Detect which cell encompasses the target text, then output its (x, y) center coordinate. 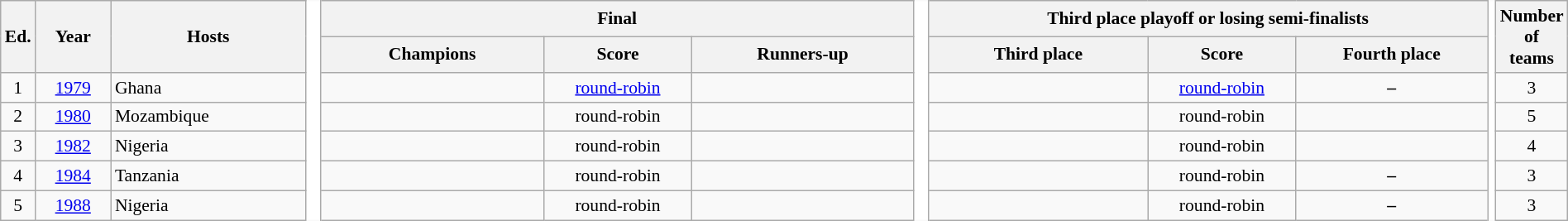
Third place playoff or losing semi-finalists (1208, 18)
Fourth place (1392, 55)
2 (18, 117)
1 (18, 88)
Tanzania (208, 176)
1982 (73, 147)
1984 (73, 176)
Runners-up (802, 55)
1980 (73, 117)
1979 (73, 88)
Hosts (208, 36)
Number of teams (1532, 36)
Year (73, 36)
Ghana (208, 88)
1988 (73, 205)
Third place (1039, 55)
Mozambique (208, 117)
Final (617, 18)
Champions (433, 55)
Ed. (18, 36)
